Output the [X, Y] coordinate of the center of the cell containing the given text.  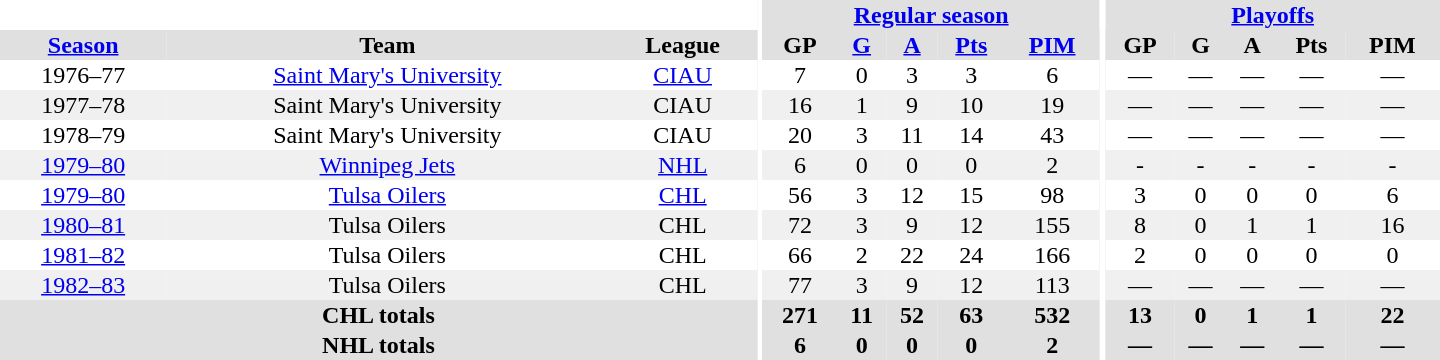
7 [800, 75]
113 [1052, 285]
1977–78 [83, 105]
1981–82 [83, 255]
League [682, 45]
CHL totals [378, 315]
8 [1140, 225]
66 [800, 255]
43 [1052, 135]
155 [1052, 225]
15 [972, 195]
Season [83, 45]
20 [800, 135]
1982–83 [83, 285]
NHL totals [378, 345]
10 [972, 105]
Regular season [932, 15]
52 [912, 315]
1980–81 [83, 225]
1976–77 [83, 75]
Winnipeg Jets [387, 165]
271 [800, 315]
166 [1052, 255]
NHL [682, 165]
24 [972, 255]
1978–79 [83, 135]
Playoffs [1272, 15]
532 [1052, 315]
98 [1052, 195]
77 [800, 285]
72 [800, 225]
14 [972, 135]
56 [800, 195]
19 [1052, 105]
Team [387, 45]
63 [972, 315]
13 [1140, 315]
